Search for the cell housing the specified text and yield its (x, y) center coordinate. 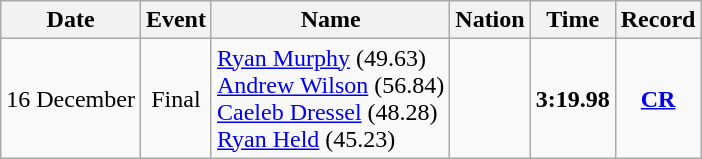
16 December (71, 98)
Final (176, 98)
Name (330, 20)
Ryan Murphy (49.63)Andrew Wilson (56.84)Caeleb Dressel (48.28)Ryan Held (45.23) (330, 98)
Record (658, 20)
CR (658, 98)
3:19.98 (572, 98)
Date (71, 20)
Nation (490, 20)
Event (176, 20)
Time (572, 20)
